Pinpoint the cell where the given text exists, returning its (x, y) midpoint coordinate. 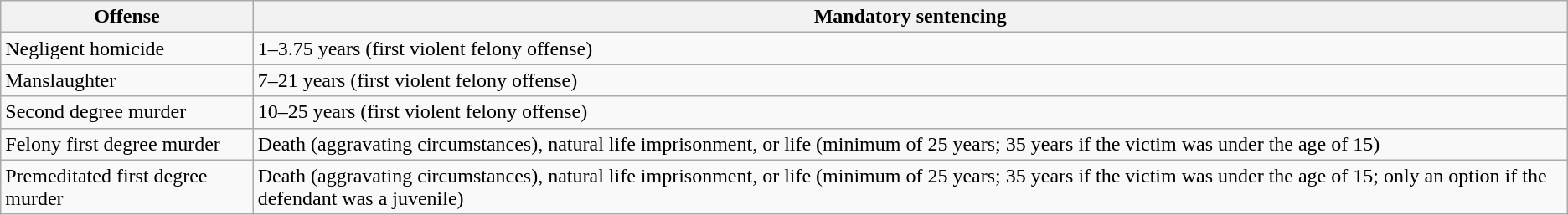
7–21 years (first violent felony offense) (910, 80)
Manslaughter (127, 80)
10–25 years (first violent felony offense) (910, 112)
Negligent homicide (127, 49)
Death (aggravating circumstances), natural life imprisonment, or life (minimum of 25 years; 35 years if the victim was under the age of 15) (910, 144)
Offense (127, 17)
Second degree murder (127, 112)
Mandatory sentencing (910, 17)
Premeditated first degree murder (127, 187)
1–3.75 years (first violent felony offense) (910, 49)
Felony first degree murder (127, 144)
